Determine the [x, y] coordinate at the center of the cell enclosing the given text.  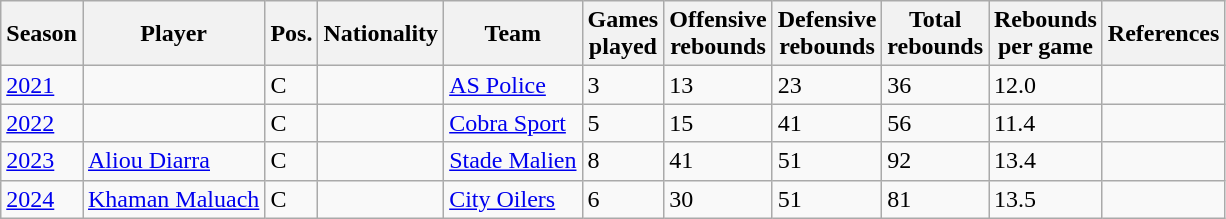
Reboundsper game [1045, 34]
Gamesplayed [623, 34]
81 [936, 199]
Stade Malien [513, 161]
Cobra Sport [513, 123]
30 [718, 199]
6 [623, 199]
13.5 [1045, 199]
Nationality [381, 34]
2023 [42, 161]
15 [718, 123]
Offensiverebounds [718, 34]
92 [936, 161]
Defensiverebounds [827, 34]
12.0 [1045, 85]
2024 [42, 199]
8 [623, 161]
Team [513, 34]
Player [173, 34]
56 [936, 123]
Pos. [292, 34]
References [1164, 34]
5 [623, 123]
Khaman Maluach [173, 199]
3 [623, 85]
City Oilers [513, 199]
2022 [42, 123]
13.4 [1045, 161]
AS Police [513, 85]
13 [718, 85]
11.4 [1045, 123]
2021 [42, 85]
23 [827, 85]
Aliou Diarra [173, 161]
Totalrebounds [936, 34]
36 [936, 85]
Season [42, 34]
